Find where the given text appears and provide that cell's center as [X, Y] coordinate. 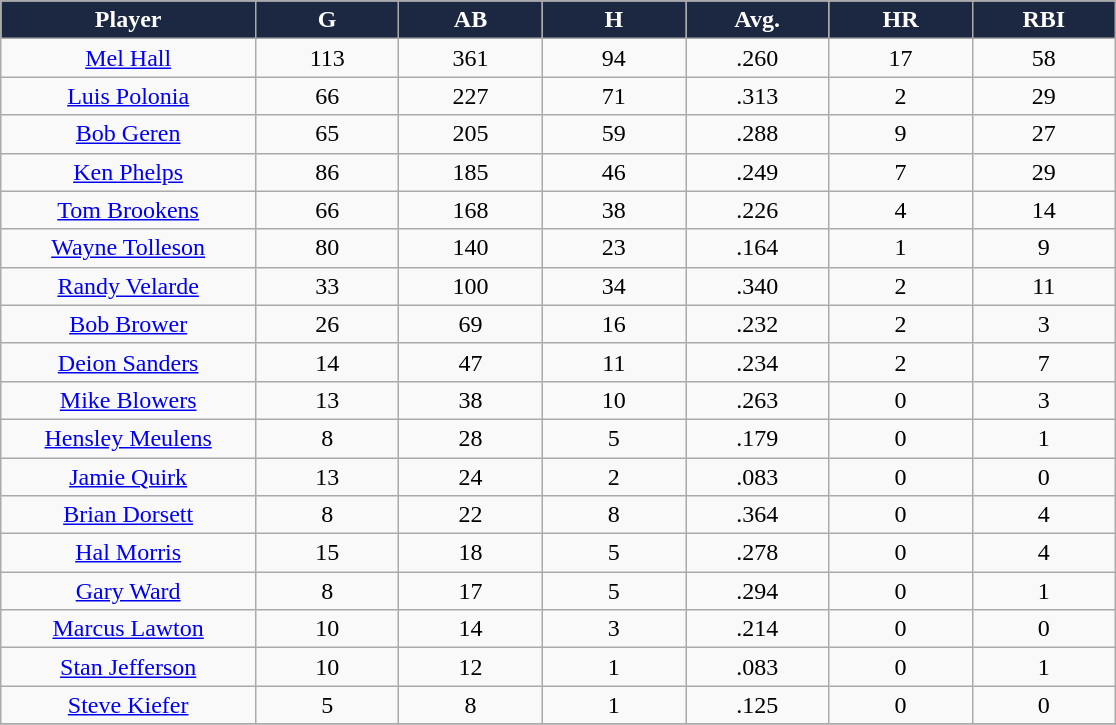
.125 [758, 705]
.288 [758, 134]
.260 [758, 58]
140 [470, 248]
227 [470, 96]
71 [614, 96]
Steve Kiefer [128, 705]
.364 [758, 515]
Tom Brookens [128, 210]
80 [328, 248]
Jamie Quirk [128, 477]
Luis Polonia [128, 96]
HR [900, 20]
Hensley Meulens [128, 438]
12 [470, 667]
Ken Phelps [128, 172]
100 [470, 286]
22 [470, 515]
16 [614, 324]
185 [470, 172]
Player [128, 20]
.263 [758, 400]
G [328, 20]
33 [328, 286]
Hal Morris [128, 553]
65 [328, 134]
113 [328, 58]
.214 [758, 629]
Mel Hall [128, 58]
.234 [758, 362]
Deion Sanders [128, 362]
.226 [758, 210]
168 [470, 210]
Mike Blowers [128, 400]
24 [470, 477]
.278 [758, 553]
94 [614, 58]
Wayne Tolleson [128, 248]
.164 [758, 248]
205 [470, 134]
RBI [1044, 20]
Bob Geren [128, 134]
27 [1044, 134]
69 [470, 324]
Randy Velarde [128, 286]
86 [328, 172]
.340 [758, 286]
34 [614, 286]
.294 [758, 591]
46 [614, 172]
.313 [758, 96]
Brian Dorsett [128, 515]
47 [470, 362]
.179 [758, 438]
361 [470, 58]
15 [328, 553]
H [614, 20]
AB [470, 20]
23 [614, 248]
Gary Ward [128, 591]
18 [470, 553]
Avg. [758, 20]
.249 [758, 172]
28 [470, 438]
Stan Jefferson [128, 667]
59 [614, 134]
.232 [758, 324]
Marcus Lawton [128, 629]
Bob Brower [128, 324]
26 [328, 324]
58 [1044, 58]
